Detect which cell encompasses the target text, then output its [X, Y] center coordinate. 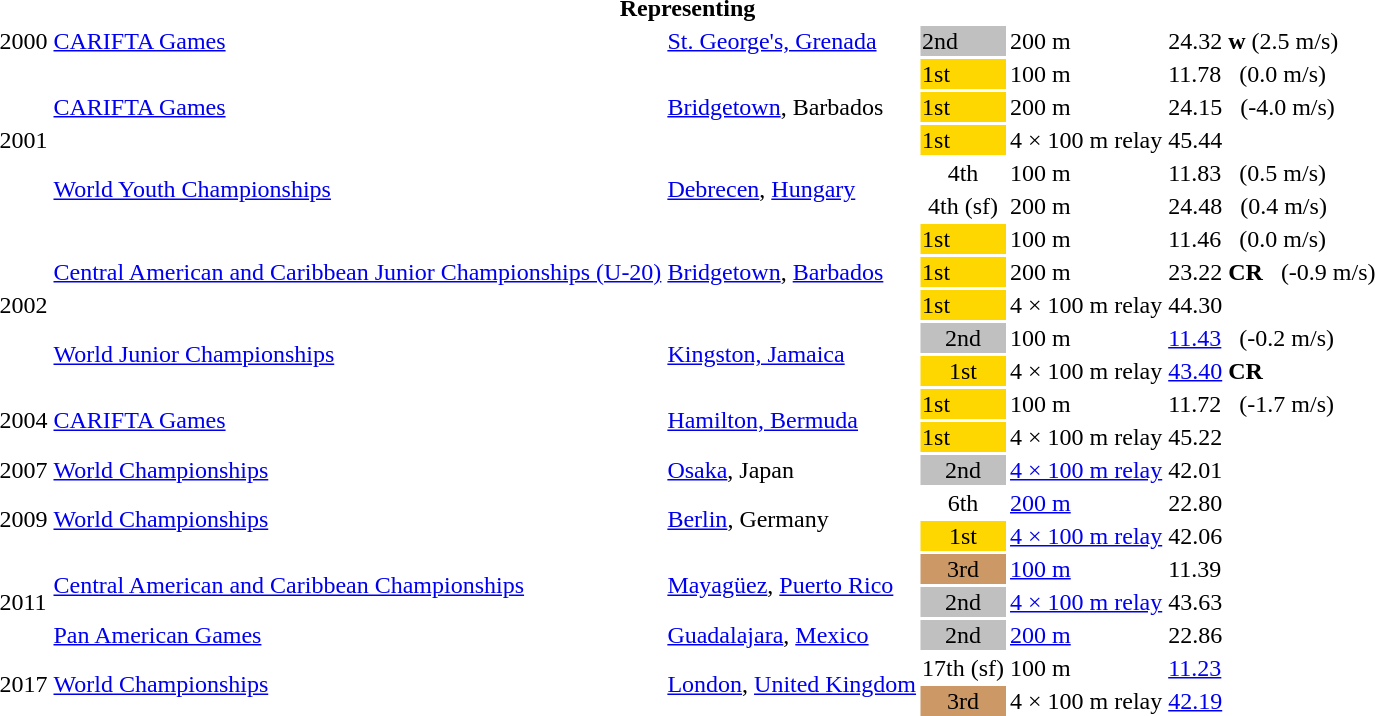
St. George's, Grenada [792, 41]
Kingston, Jamaica [792, 354]
Pan American Games [358, 635]
Osaka, Japan [792, 470]
6th [964, 503]
Debrecen, Hungary [792, 190]
Central American and Caribbean Junior Championships (U-20) [358, 272]
4th (sf) [964, 206]
Central American and Caribbean Championships [358, 586]
Berlin, Germany [792, 520]
Hamilton, Bermuda [792, 420]
17th (sf) [964, 668]
Mayagüez, Puerto Rico [792, 586]
Guadalajara, Mexico [792, 635]
4th [964, 173]
World Youth Championships [358, 190]
London, United Kingdom [792, 684]
World Junior Championships [358, 354]
